Capture the cell that displays the provided text and extract its [X, Y] central coordinate. 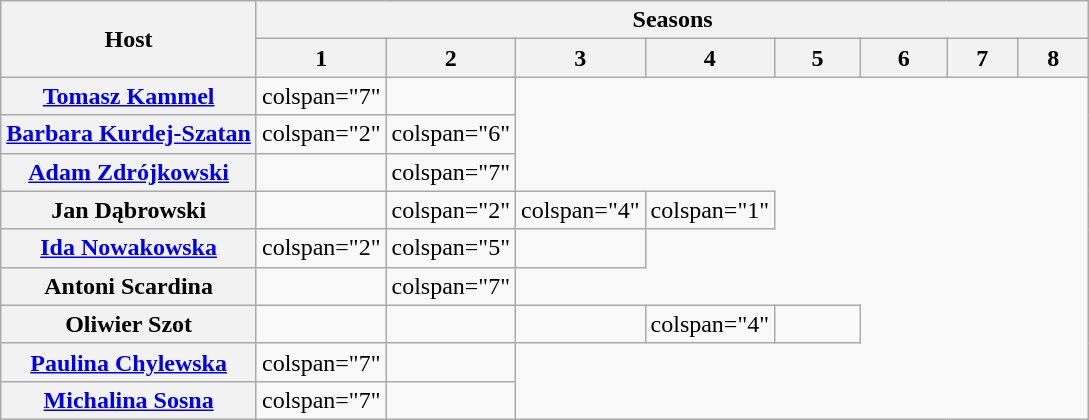
Paulina Chylewska [129, 362]
colspan="5" [451, 248]
Antoni Scardina [129, 286]
Barbara Kurdej-Szatan [129, 134]
6 [904, 58]
1 [321, 58]
Tomasz Kammel [129, 96]
2 [451, 58]
5 [818, 58]
Ida Nowakowska [129, 248]
colspan="6" [451, 134]
Michalina Sosna [129, 400]
colspan="1" [710, 210]
Adam Zdrójkowski [129, 172]
4 [710, 58]
Oliwier Szot [129, 324]
7 [982, 58]
Jan Dąbrowski [129, 210]
3 [581, 58]
Seasons [672, 20]
8 [1054, 58]
Host [129, 39]
